Provide the [X, Y] coordinate of the cell's center where the given text is located.  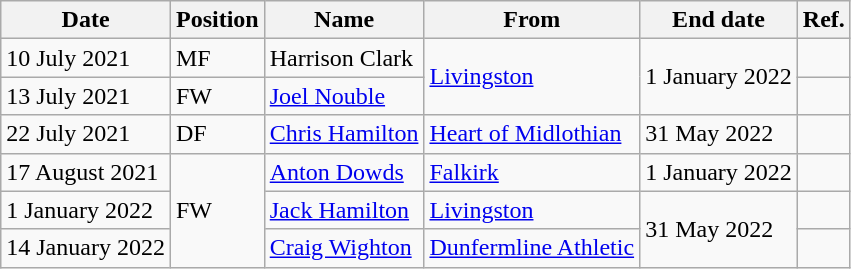
13 July 2021 [86, 96]
Heart of Midlothian [532, 134]
Joel Nouble [344, 96]
17 August 2021 [86, 172]
End date [719, 20]
22 July 2021 [86, 134]
Date [86, 20]
Jack Hamilton [344, 210]
DF [217, 134]
Falkirk [532, 172]
10 July 2021 [86, 58]
Harrison Clark [344, 58]
From [532, 20]
Ref. [824, 20]
Anton Dowds [344, 172]
MF [217, 58]
Name [344, 20]
Craig Wighton [344, 248]
Dunfermline Athletic [532, 248]
Position [217, 20]
14 January 2022 [86, 248]
Chris Hamilton [344, 134]
